Scan for the cell matching the given text and deliver its (X, Y) coordinate at center. 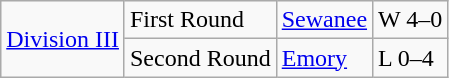
Division III (63, 39)
Sewanee (324, 20)
W 4–0 (410, 20)
L 0–4 (410, 58)
First Round (200, 20)
Emory (324, 58)
Second Round (200, 58)
